Detect which cell encompasses the target text, then output its (X, Y) center coordinate. 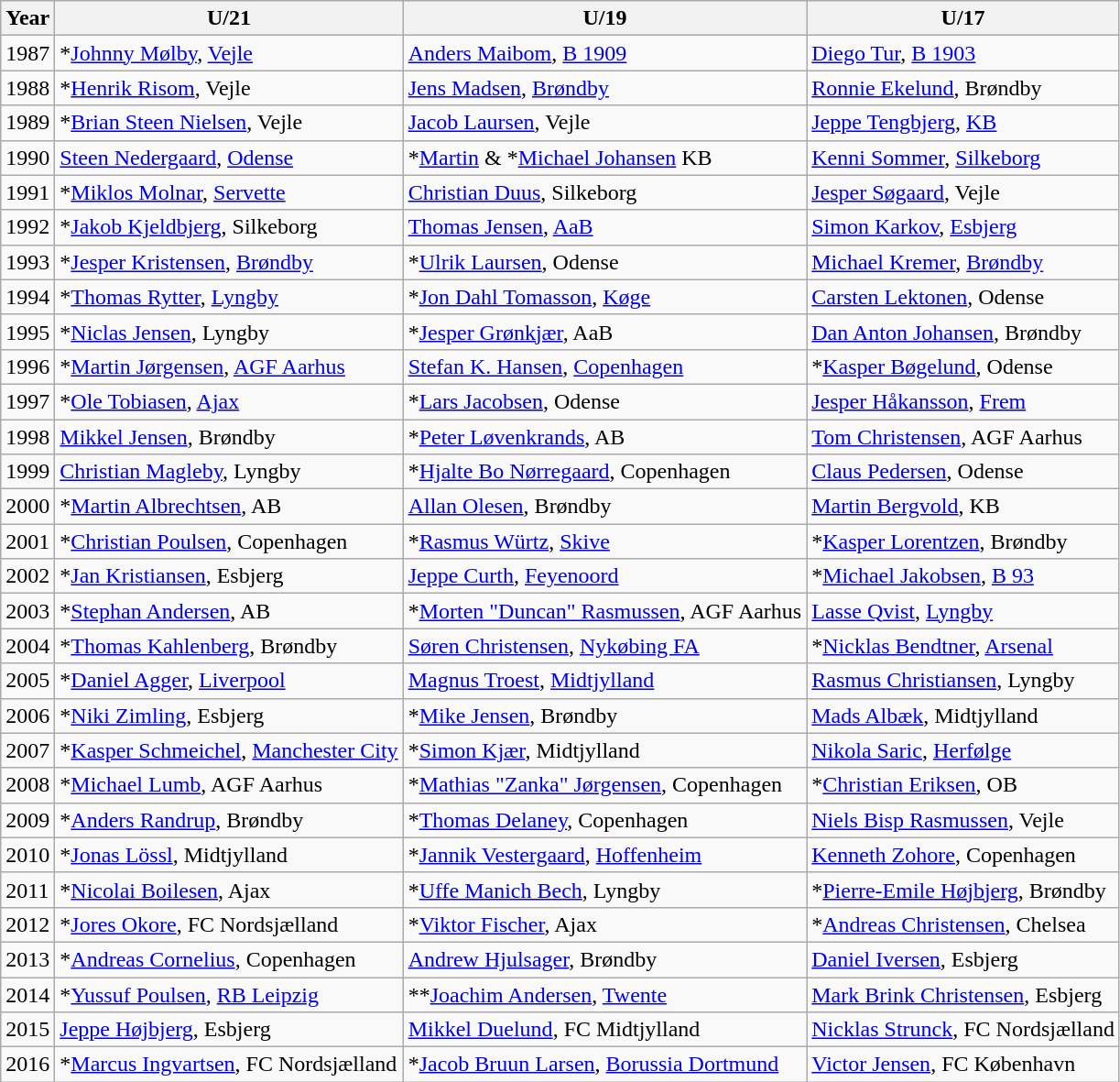
*Niclas Jensen, Lyngby (229, 332)
Jacob Laursen, Vejle (604, 123)
*Peter Løvenkrands, AB (604, 437)
Allan Olesen, Brøndby (604, 507)
1991 (27, 192)
*Kasper Lorentzen, Brøndby (963, 541)
*Simon Kjær, Midtjylland (604, 750)
*Viktor Fischer, Ajax (604, 924)
*Pierre-Emile Højbjerg, Brøndby (963, 890)
U/21 (229, 18)
*Morten "Duncan" Rasmussen, AGF Aarhus (604, 611)
*Niki Zimling, Esbjerg (229, 716)
Niels Bisp Rasmussen, Vejle (963, 820)
2005 (27, 681)
1992 (27, 227)
*Daniel Agger, Liverpool (229, 681)
*Jonas Lössl, Midtjylland (229, 855)
Mikkel Duelund, FC Midtjylland (604, 1030)
*Kasper Schmeichel, Manchester City (229, 750)
1987 (27, 53)
Nicklas Strunck, FC Nordsjælland (963, 1030)
*Christian Eriksen, OB (963, 785)
Thomas Jensen, AaB (604, 227)
*Martin Jørgensen, AGF Aarhus (229, 366)
2003 (27, 611)
*Nicklas Bendtner, Arsenal (963, 646)
Lasse Qvist, Lyngby (963, 611)
1993 (27, 262)
2016 (27, 1065)
2015 (27, 1030)
*Rasmus Würtz, Skive (604, 541)
*Thomas Kahlenberg, Brøndby (229, 646)
*Thomas Rytter, Lyngby (229, 297)
Jesper Håkansson, Frem (963, 401)
Claus Pedersen, Odense (963, 472)
*Jesper Kristensen, Brøndby (229, 262)
Magnus Troest, Midtjylland (604, 681)
Victor Jensen, FC København (963, 1065)
2006 (27, 716)
Year (27, 18)
1999 (27, 472)
*Marcus Ingvartsen, FC Nordsjælland (229, 1065)
*Andreas Christensen, Chelsea (963, 924)
Andrew Hjulsager, Brøndby (604, 959)
*Mike Jensen, Brøndby (604, 716)
*Stephan Andersen, AB (229, 611)
1994 (27, 297)
*Jan Kristiansen, Esbjerg (229, 576)
*Anders Randrup, Brøndby (229, 820)
Dan Anton Johansen, Brøndby (963, 332)
1989 (27, 123)
Tom Christensen, AGF Aarhus (963, 437)
*Yussuf Poulsen, RB Leipzig (229, 994)
2002 (27, 576)
Mads Albæk, Midtjylland (963, 716)
2007 (27, 750)
Anders Maibom, B 1909 (604, 53)
*Lars Jacobsen, Odense (604, 401)
2011 (27, 890)
U/19 (604, 18)
*Uffe Manich Bech, Lyngby (604, 890)
*Martin Albrechtsen, AB (229, 507)
Christian Duus, Silkeborg (604, 192)
*Brian Steen Nielsen, Vejle (229, 123)
2010 (27, 855)
Stefan K. Hansen, Copenhagen (604, 366)
U/17 (963, 18)
*Miklos Molnar, Servette (229, 192)
2014 (27, 994)
1995 (27, 332)
*Jannik Vestergaard, Hoffenheim (604, 855)
Christian Magleby, Lyngby (229, 472)
Kenneth Zohore, Copenhagen (963, 855)
Ronnie Ekelund, Brøndby (963, 88)
*Michael Lumb, AGF Aarhus (229, 785)
1990 (27, 158)
1997 (27, 401)
*Thomas Delaney, Copenhagen (604, 820)
*Kasper Bøgelund, Odense (963, 366)
Simon Karkov, Esbjerg (963, 227)
Jeppe Curth, Feyenoord (604, 576)
2001 (27, 541)
1988 (27, 88)
1996 (27, 366)
*Andreas Cornelius, Copenhagen (229, 959)
*Hjalte Bo Nørregaard, Copenhagen (604, 472)
*Jacob Bruun Larsen, Borussia Dortmund (604, 1065)
Carsten Lektonen, Odense (963, 297)
1998 (27, 437)
*Jesper Grønkjær, AaB (604, 332)
*Ulrik Laursen, Odense (604, 262)
2012 (27, 924)
Jeppe Højbjerg, Esbjerg (229, 1030)
*Mathias "Zanka" Jørgensen, Copenhagen (604, 785)
2009 (27, 820)
Kenni Sommer, Silkeborg (963, 158)
Diego Tur, B 1903 (963, 53)
Jens Madsen, Brøndby (604, 88)
Nikola Saric, Herfølge (963, 750)
Mark Brink Christensen, Esbjerg (963, 994)
*Jakob Kjeldbjerg, Silkeborg (229, 227)
Mikkel Jensen, Brøndby (229, 437)
*Henrik Risom, Vejle (229, 88)
2008 (27, 785)
*Nicolai Boilesen, Ajax (229, 890)
2004 (27, 646)
Martin Bergvold, KB (963, 507)
*Christian Poulsen, Copenhagen (229, 541)
Jesper Søgaard, Vejle (963, 192)
*Michael Jakobsen, B 93 (963, 576)
Daniel Iversen, Esbjerg (963, 959)
*Martin & *Michael Johansen KB (604, 158)
Rasmus Christiansen, Lyngby (963, 681)
Søren Christensen, Nykøbing FA (604, 646)
*Jon Dahl Tomasson, Køge (604, 297)
*Jores Okore, FC Nordsjælland (229, 924)
Michael Kremer, Brøndby (963, 262)
2013 (27, 959)
**Joachim Andersen, Twente (604, 994)
*Johnny Mølby, Vejle (229, 53)
Steen Nedergaard, Odense (229, 158)
*Ole Tobiasen, Ajax (229, 401)
2000 (27, 507)
Jeppe Tengbjerg, KB (963, 123)
